Provide the (X, Y) coordinate of the cell's center where the given text is located.  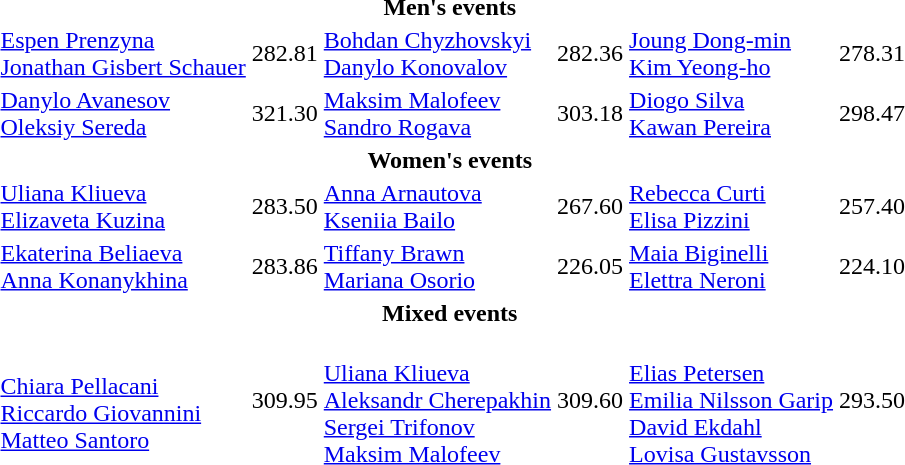
Bohdan ChyzhovskyiDanylo Konovalov (437, 54)
Anna ArnautovaKseniia Bailo (437, 206)
282.36 (590, 54)
Diogo SilvaKawan Pereira (732, 114)
283.50 (284, 206)
Maia BiginelliElettra Neroni (732, 266)
Rebecca CurtiElisa Pizzini (732, 206)
303.18 (590, 114)
Joung Dong-minKim Yeong-ho (732, 54)
226.05 (590, 266)
267.60 (590, 206)
282.81 (284, 54)
Maksim MalofeevSandro Rogava (437, 114)
Tiffany BrawnMariana Osorio (437, 266)
283.86 (284, 266)
321.30 (284, 114)
